For the text-containing cell, return its midpoint in (x, y) coordinate format. 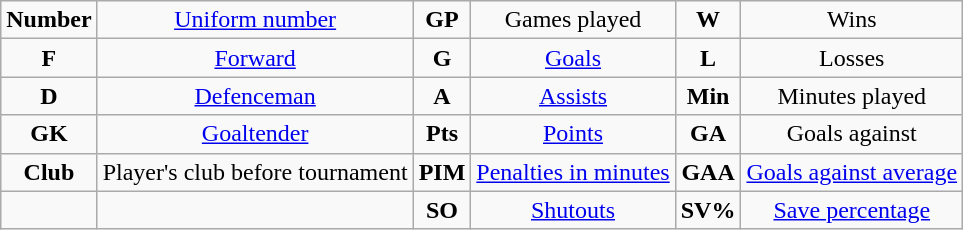
Goals against (852, 134)
Number (49, 20)
Club (49, 172)
Games played (573, 20)
GAA (708, 172)
A (442, 96)
Defenceman (255, 96)
Losses (852, 58)
Goaltender (255, 134)
L (708, 58)
GA (708, 134)
Assists (573, 96)
GP (442, 20)
Shutouts (573, 210)
Uniform number (255, 20)
Player's club before tournament (255, 172)
SV% (708, 210)
SO (442, 210)
Min (708, 96)
F (49, 58)
Points (573, 134)
Save percentage (852, 210)
D (49, 96)
W (708, 20)
Minutes played (852, 96)
Goals (573, 58)
Pts (442, 134)
Wins (852, 20)
G (442, 58)
PIM (442, 172)
Penalties in minutes (573, 172)
Forward (255, 58)
GK (49, 134)
Goals against average (852, 172)
